Return (x, y) of the center of cell containing provided text 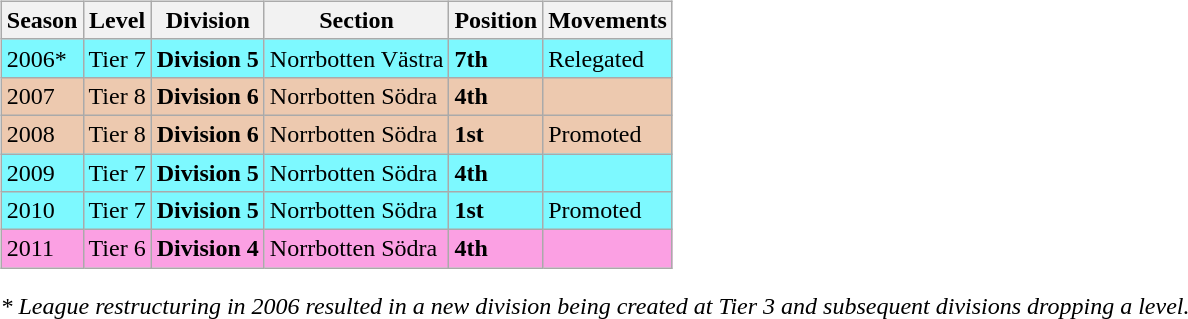
Norrbotten Västra (356, 58)
2006* (42, 58)
Tier 6 (117, 249)
Division (208, 20)
2007 (42, 96)
Level (117, 20)
2010 (42, 211)
Movements (608, 20)
2011 (42, 249)
Season (42, 20)
Division 4 (208, 249)
Relegated (608, 58)
Section (356, 20)
7th (496, 58)
Position (496, 20)
2008 (42, 134)
2009 (42, 173)
